Pinpoint the cell where the given text exists, returning its [x, y] midpoint coordinate. 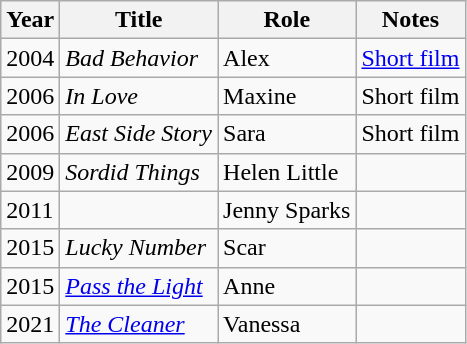
Sara [287, 134]
Maxine [287, 96]
2009 [30, 172]
Notes [410, 20]
2011 [30, 210]
Helen Little [287, 172]
Jenny Sparks [287, 210]
Role [287, 20]
In Love [139, 96]
Year [30, 20]
Bad Behavior [139, 58]
Alex [287, 58]
Scar [287, 248]
Pass the Light [139, 286]
Anne [287, 286]
The Cleaner [139, 324]
East Side Story [139, 134]
2004 [30, 58]
Lucky Number [139, 248]
Vanessa [287, 324]
Sordid Things [139, 172]
Title [139, 20]
2021 [30, 324]
